Capture the cell that displays the provided text and extract its [x, y] central coordinate. 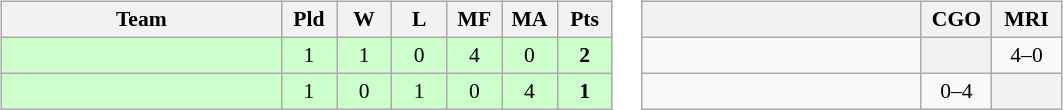
4–0 [1026, 55]
Team [141, 20]
W [364, 20]
CGO [956, 20]
MA [530, 20]
L [420, 20]
MRI [1026, 20]
MF [474, 20]
2 [584, 55]
Pld [308, 20]
Pts [584, 20]
0–4 [956, 91]
